Output the (X, Y) coordinate of the center of the cell containing the given text.  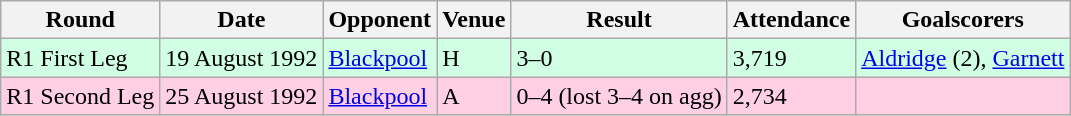
R1 First Leg (80, 58)
Round (80, 20)
Aldridge (2), Garnett (963, 58)
A (474, 96)
0–4 (lost 3–4 on agg) (619, 96)
H (474, 58)
3,719 (791, 58)
2,734 (791, 96)
R1 Second Leg (80, 96)
3–0 (619, 58)
Goalscorers (963, 20)
25 August 1992 (242, 96)
Opponent (380, 20)
Attendance (791, 20)
Result (619, 20)
Date (242, 20)
Venue (474, 20)
19 August 1992 (242, 58)
